Output the (x, y) coordinate of the center of the cell containing the given text.  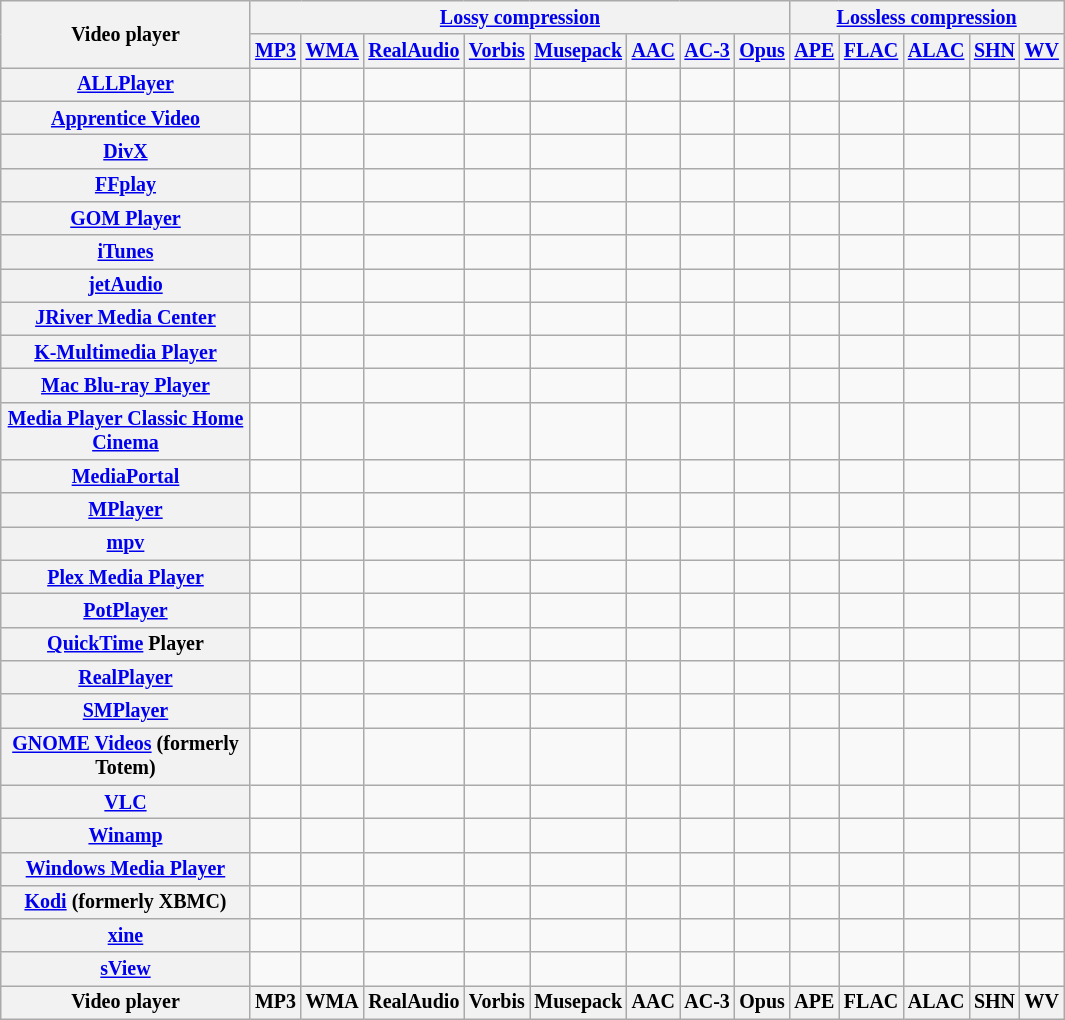
ALLPlayer (126, 84)
Windows Media Player (126, 868)
QuickTime Player (126, 644)
Winamp (126, 836)
MediaPortal (126, 476)
Lossless compression (927, 18)
FFplay (126, 184)
Lossy compression (520, 18)
sView (126, 970)
iTunes (126, 252)
Apprentice Video (126, 118)
K-Multimedia Player (126, 352)
RealPlayer (126, 678)
Media Player Classic Home Cinema (126, 432)
Mac Blu-ray Player (126, 386)
PotPlayer (126, 610)
Kodi (formerly XBMC) (126, 902)
VLC (126, 802)
JRiver Media Center (126, 318)
SMPlayer (126, 710)
GOM Player (126, 218)
xine (126, 936)
jetAudio (126, 286)
mpv (126, 544)
DivX (126, 152)
Plex Media Player (126, 578)
MPlayer (126, 510)
GNOME Videos (formerly Totem) (126, 756)
